Return the (x, y) coordinate for the center point of the cell that contains the specified text.  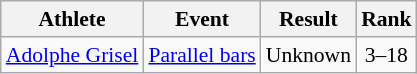
3–18 (386, 55)
Parallel bars (202, 55)
Event (202, 19)
Unknown (308, 55)
Rank (386, 19)
Result (308, 19)
Adolphe Grisel (72, 55)
Athlete (72, 19)
